Find where the given text appears and provide that cell's center as [x, y] coordinate. 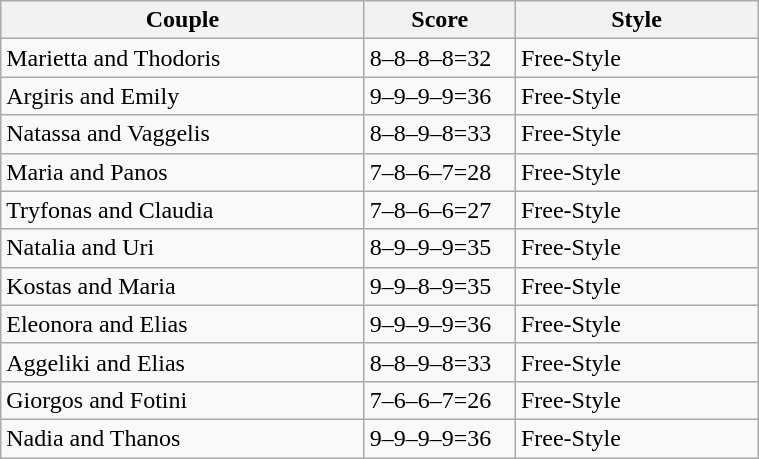
Couple [182, 20]
Score [440, 20]
Marietta and Thodoris [182, 58]
8–9–9–9=35 [440, 248]
8–8–8–8=32 [440, 58]
7–6–6–7=26 [440, 400]
Natassa and Vaggelis [182, 134]
Giorgos and Fotini [182, 400]
Aggeliki and Elias [182, 362]
7–8–6–7=28 [440, 172]
9–9–8–9=35 [440, 286]
Eleonora and Elias [182, 324]
Maria and Panos [182, 172]
Natalia and Uri [182, 248]
7–8–6–6=27 [440, 210]
Style [636, 20]
Tryfonas and Claudia [182, 210]
Argiris and Emily [182, 96]
Kostas and Maria [182, 286]
Nadia and Thanos [182, 438]
